Capture the cell that displays the provided text and extract its [X, Y] central coordinate. 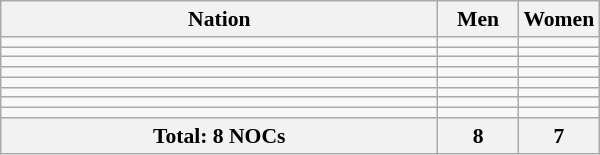
8 [478, 136]
Nation [220, 19]
Women [558, 19]
Total: 8 NOCs [220, 136]
Men [478, 19]
7 [558, 136]
